Return (X, Y) of the center of cell containing provided text 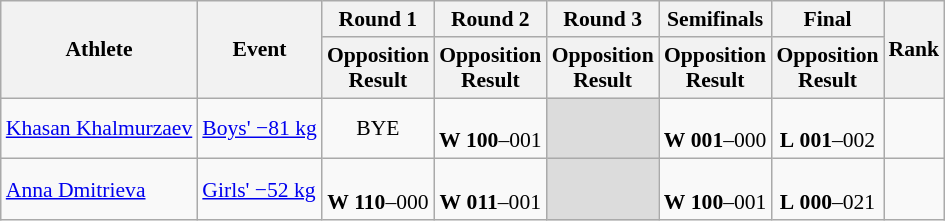
Boys' −81 kg (260, 128)
Anna Dmitrieva (100, 190)
L 001–002 (827, 128)
W 110–000 (378, 190)
Event (260, 50)
Final (827, 19)
Rank (914, 50)
Athlete (100, 50)
L 000–021 (827, 190)
Girls' −52 kg (260, 190)
Round 1 (378, 19)
Round 3 (603, 19)
Round 2 (490, 19)
BYE (378, 128)
W 011–001 (490, 190)
W 001–000 (716, 128)
Semifinals (716, 19)
Khasan Khalmurzaev (100, 128)
